Return (x, y) of the center of cell containing provided text 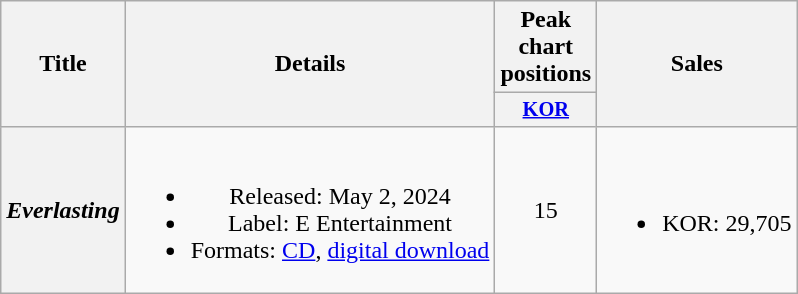
Details (310, 64)
Sales (697, 64)
Everlasting (63, 210)
Title (63, 64)
Released: May 2, 2024Label: E EntertainmentFormats: CD, digital download (310, 210)
KOR (546, 110)
Peak chart positions (546, 47)
15 (546, 210)
KOR: 29,705 (697, 210)
